Identify which cell holds the provided text, then report its [X, Y] central coordinate. 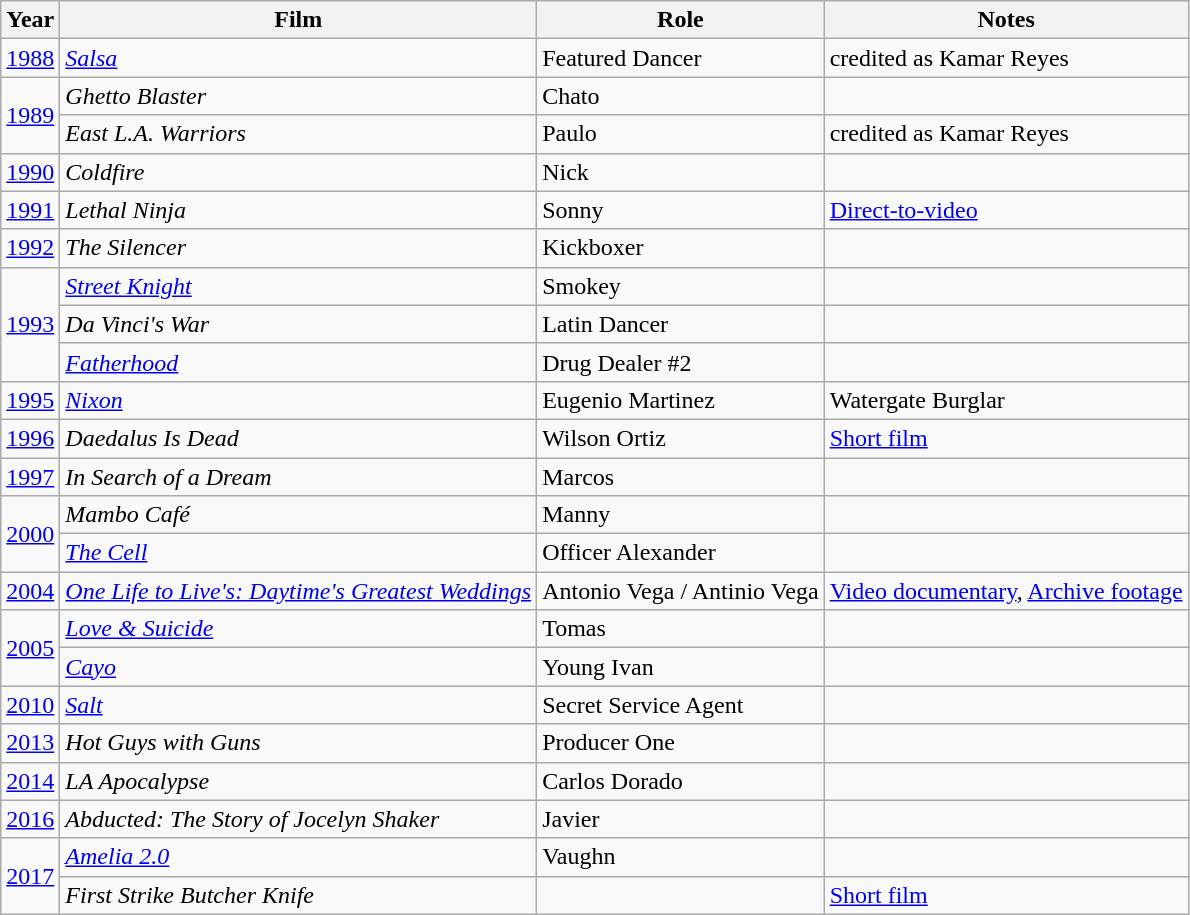
The Cell [298, 553]
Nixon [298, 400]
Cayo [298, 667]
Featured Dancer [681, 58]
Street Knight [298, 286]
1995 [30, 400]
Watergate Burglar [1006, 400]
LA Apocalypse [298, 781]
Notes [1006, 20]
Year [30, 20]
Vaughn [681, 857]
Video documentary, Archive footage [1006, 591]
Latin Dancer [681, 324]
Producer One [681, 743]
2014 [30, 781]
Carlos Dorado [681, 781]
Eugenio Martinez [681, 400]
1989 [30, 115]
Salsa [298, 58]
Officer Alexander [681, 553]
2016 [30, 819]
Film [298, 20]
Chato [681, 96]
Wilson Ortiz [681, 438]
Fatherhood [298, 362]
Manny [681, 515]
2017 [30, 876]
Tomas [681, 629]
East L.A. Warriors [298, 134]
One Life to Live's: Daytime's Greatest Weddings [298, 591]
Mambo Café [298, 515]
In Search of a Dream [298, 477]
Smokey [681, 286]
Da Vinci's War [298, 324]
Javier [681, 819]
Drug Dealer #2 [681, 362]
Sonny [681, 210]
First Strike Butcher Knife [298, 895]
Direct-to-video [1006, 210]
Abducted: The Story of Jocelyn Shaker [298, 819]
Role [681, 20]
Amelia 2.0 [298, 857]
1996 [30, 438]
Coldfire [298, 172]
1988 [30, 58]
1997 [30, 477]
2005 [30, 648]
2013 [30, 743]
Hot Guys with Guns [298, 743]
Paulo [681, 134]
1992 [30, 248]
2004 [30, 591]
1993 [30, 324]
Secret Service Agent [681, 705]
Daedalus Is Dead [298, 438]
Young Ivan [681, 667]
1991 [30, 210]
Marcos [681, 477]
Kickboxer [681, 248]
Nick [681, 172]
The Silencer [298, 248]
Love & Suicide [298, 629]
2010 [30, 705]
2000 [30, 534]
Ghetto Blaster [298, 96]
Lethal Ninja [298, 210]
1990 [30, 172]
Salt [298, 705]
Antonio Vega / Antinio Vega [681, 591]
